Return [x, y] of the center of cell containing provided text 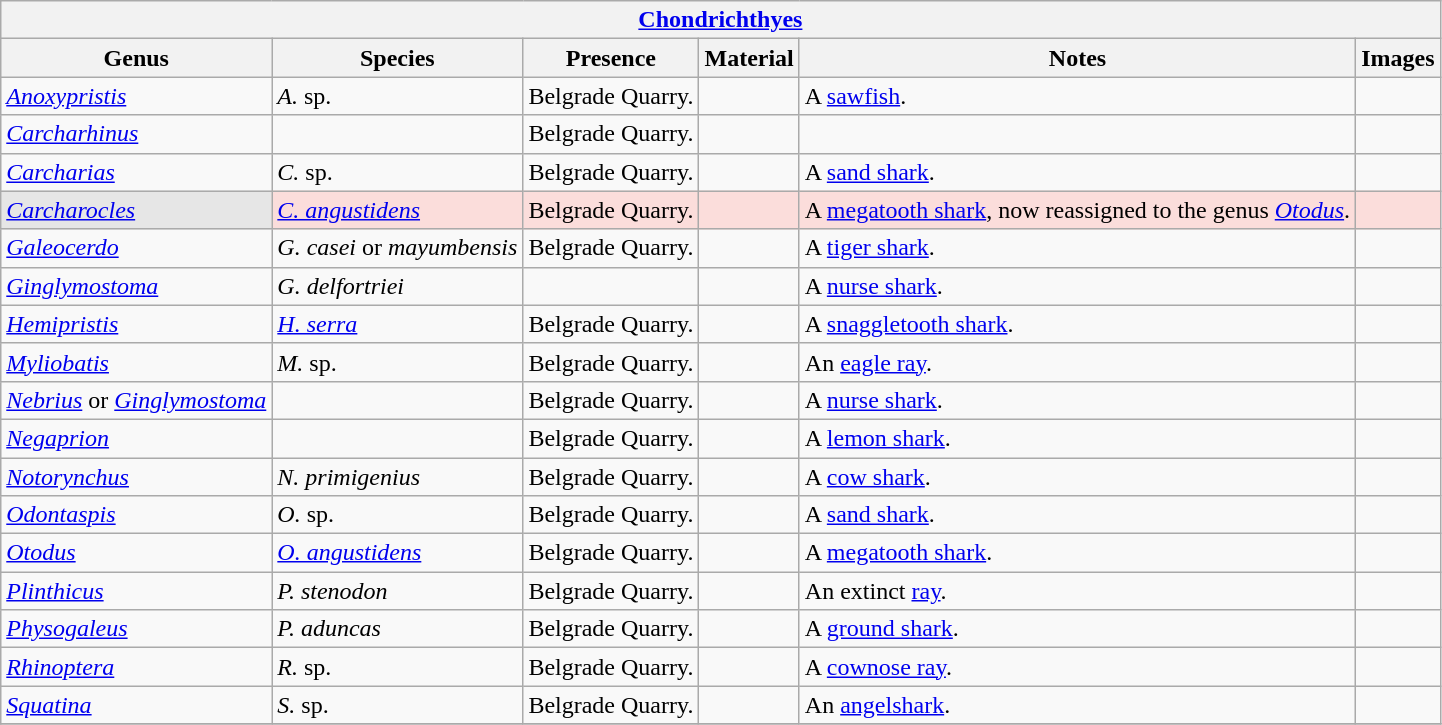
An angelshark. [1077, 705]
A ground shark. [1077, 629]
A sawfish. [1077, 96]
Presence [611, 58]
Squatina [136, 705]
O. sp. [398, 515]
Notorynchus [136, 477]
Ginglymostoma [136, 286]
Odontaspis [136, 515]
A megatooth shark, now reassigned to the genus Otodus. [1077, 210]
Galeocerdo [136, 248]
Chondrichthyes [720, 20]
Otodus [136, 553]
Carcharhinus [136, 134]
C. angustidens [398, 210]
G. delfortriei [398, 286]
Material [749, 58]
Rhinoptera [136, 667]
Carcharocles [136, 210]
A megatooth shark. [1077, 553]
Myliobatis [136, 362]
Notes [1077, 58]
H. serra [398, 324]
Genus [136, 58]
An extinct ray. [1077, 591]
Physogaleus [136, 629]
A cow shark. [1077, 477]
A tiger shark. [1077, 248]
Species [398, 58]
Negaprion [136, 438]
Hemipristis [136, 324]
P. aduncas [398, 629]
Nebrius or Ginglymostoma [136, 400]
M. sp. [398, 362]
O. angustidens [398, 553]
P. stenodon [398, 591]
R. sp. [398, 667]
Plinthicus [136, 591]
Anoxypristis [136, 96]
A. sp. [398, 96]
A cownose ray. [1077, 667]
G. casei or mayumbensis [398, 248]
Carcharias [136, 172]
An eagle ray. [1077, 362]
A lemon shark. [1077, 438]
A snaggletooth shark. [1077, 324]
N. primigenius [398, 477]
Images [1398, 58]
S. sp. [398, 705]
C. sp. [398, 172]
